Find where the given text appears and provide that cell's center as [X, Y] coordinate. 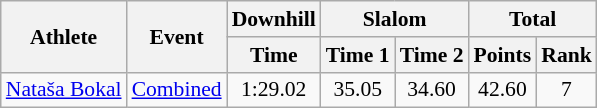
35.05 [358, 90]
Event [177, 36]
Slalom [395, 19]
34.60 [432, 90]
1:29.02 [274, 90]
42.60 [503, 90]
Nataša Bokal [64, 90]
Athlete [64, 36]
Total [533, 19]
Time 2 [432, 55]
Combined [177, 90]
Downhill [274, 19]
Points [503, 55]
Time 1 [358, 55]
Time [274, 55]
7 [566, 90]
Rank [566, 55]
